Pinpoint the cell where the given text exists, returning its [X, Y] midpoint coordinate. 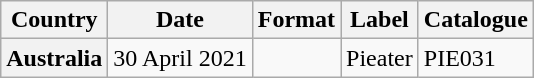
PIE031 [476, 58]
Pieater [380, 58]
Format [296, 20]
Date [180, 20]
Label [380, 20]
Catalogue [476, 20]
Country [54, 20]
Australia [54, 58]
30 April 2021 [180, 58]
